Return the [x, y] coordinate for the center point of the cell that contains the specified text.  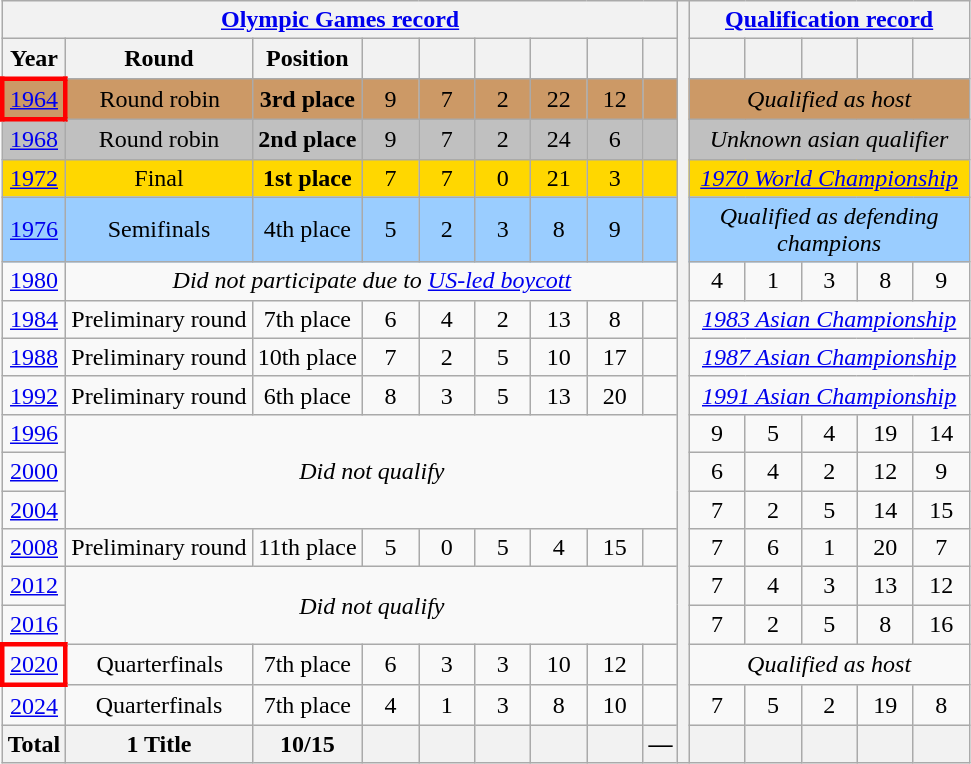
2012 [34, 586]
1992 [34, 395]
2004 [34, 509]
1996 [34, 433]
11th place [307, 548]
1st place [307, 178]
Unknown asian qualifier [829, 139]
Final [159, 178]
Round [159, 59]
21 [559, 178]
16 [941, 625]
2020 [34, 664]
Qualification record [829, 20]
— [660, 744]
1976 [34, 230]
1968 [34, 139]
2008 [34, 548]
1964 [34, 98]
Position [307, 59]
3rd place [307, 98]
6th place [307, 395]
1980 [34, 281]
1988 [34, 357]
1983 Asian Championship [829, 319]
10/15 [307, 744]
1970 World Championship [829, 178]
2024 [34, 705]
Semifinals [159, 230]
10th place [307, 357]
1991 Asian Championship [829, 395]
1972 [34, 178]
1987 Asian Championship [829, 357]
2000 [34, 471]
2nd place [307, 139]
4th place [307, 230]
1 Title [159, 744]
Total [34, 744]
22 [559, 98]
2016 [34, 625]
24 [559, 139]
1984 [34, 319]
17 [615, 357]
Year [34, 59]
Olympic Games record [340, 20]
Did not participate due to US-led boycott [372, 281]
Qualified as defending champions [829, 230]
